Return the [X, Y] coordinate for the center point of the cell that contains the specified text.  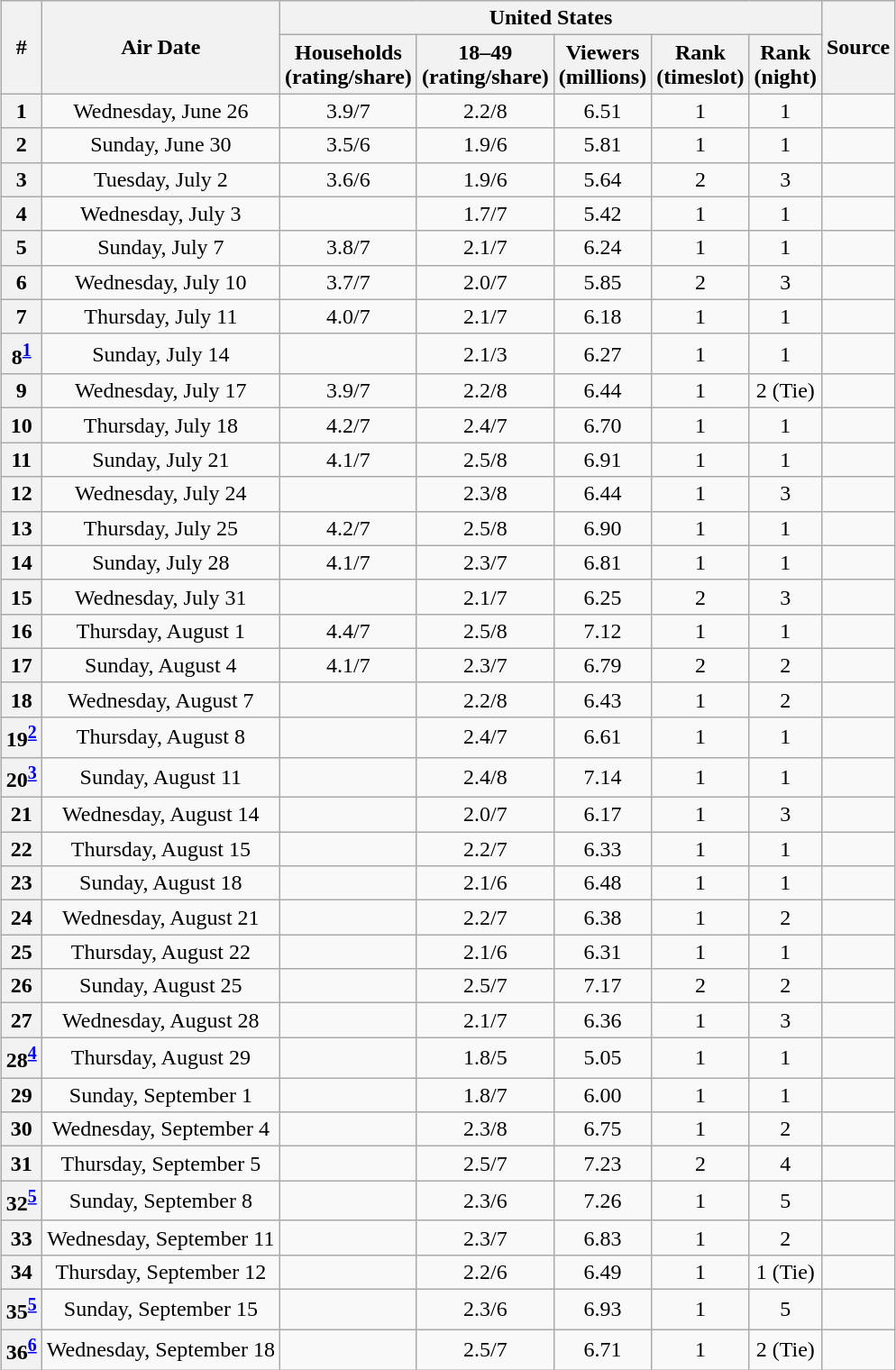
Wednesday, July 17 [160, 391]
5.64 [602, 179]
284 [22, 1058]
Sunday, August 4 [160, 665]
5.42 [602, 214]
29 [22, 1095]
Sunday, July 28 [160, 562]
6.17 [602, 815]
6.31 [602, 952]
25 [22, 952]
2.1/3 [485, 353]
12 [22, 494]
34 [22, 1272]
Rank(timeslot) [700, 65]
Sunday, August 25 [160, 986]
Sunday, September 15 [160, 1309]
203 [22, 777]
13 [22, 528]
81 [22, 353]
14 [22, 562]
Sunday, September 1 [160, 1095]
15 [22, 597]
Air Date [160, 47]
6.61 [602, 737]
6.24 [602, 248]
Viewers(millions) [602, 65]
4.4/7 [348, 631]
Wednesday, September 18 [160, 1350]
3.8/7 [348, 248]
6.49 [602, 1272]
Thursday, September 12 [160, 1272]
325 [22, 1201]
26 [22, 986]
7.23 [602, 1164]
6.83 [602, 1238]
Thursday, July 18 [160, 425]
Thursday, September 5 [160, 1164]
6.93 [602, 1309]
6.27 [602, 353]
6.36 [602, 1020]
6.90 [602, 528]
6.33 [602, 849]
Wednesday, September 4 [160, 1129]
7.26 [602, 1201]
Thursday, July 11 [160, 316]
10 [22, 425]
5.85 [602, 282]
2.2/6 [485, 1272]
Wednesday, August 28 [160, 1020]
6.75 [602, 1129]
Wednesday, August 21 [160, 918]
Thursday, July 25 [160, 528]
Thursday, August 22 [160, 952]
21 [22, 815]
11 [22, 460]
7 [22, 316]
6.51 [602, 111]
6.38 [602, 918]
27 [22, 1020]
6.79 [602, 665]
Wednesday, August 14 [160, 815]
1.8/7 [485, 1095]
Wednesday, July 3 [160, 214]
Sunday, September 8 [160, 1201]
# [22, 47]
31 [22, 1164]
9 [22, 391]
1.7/7 [485, 214]
192 [22, 737]
Thursday, August 8 [160, 737]
33 [22, 1238]
1 (Tie) [785, 1272]
6 [22, 282]
6.91 [602, 460]
Sunday, July 21 [160, 460]
3.6/6 [348, 179]
30 [22, 1129]
Tuesday, July 2 [160, 179]
Households(rating/share) [348, 65]
6.71 [602, 1350]
United States [550, 18]
24 [22, 918]
Wednesday, September 11 [160, 1238]
Wednesday, June 26 [160, 111]
6.00 [602, 1095]
Wednesday, July 24 [160, 494]
Source [858, 47]
Sunday, July 7 [160, 248]
6.70 [602, 425]
1.8/5 [485, 1058]
6.81 [602, 562]
Rank(night) [785, 65]
2.4/8 [485, 777]
22 [22, 849]
6.18 [602, 316]
5.05 [602, 1058]
17 [22, 665]
6.43 [602, 699]
Wednesday, July 31 [160, 597]
Thursday, August 29 [160, 1058]
Wednesday, August 7 [160, 699]
Sunday, August 11 [160, 777]
Thursday, August 15 [160, 849]
Sunday, July 14 [160, 353]
366 [22, 1350]
4.0/7 [348, 316]
6.48 [602, 883]
Sunday, June 30 [160, 145]
16 [22, 631]
Sunday, August 18 [160, 883]
3.7/7 [348, 282]
18 [22, 699]
Wednesday, July 10 [160, 282]
23 [22, 883]
18–49(rating/share) [485, 65]
Thursday, August 1 [160, 631]
7.17 [602, 986]
3.5/6 [348, 145]
7.14 [602, 777]
7.12 [602, 631]
6.25 [602, 597]
355 [22, 1309]
5.81 [602, 145]
